For the text-containing cell, return its midpoint in (X, Y) coordinate format. 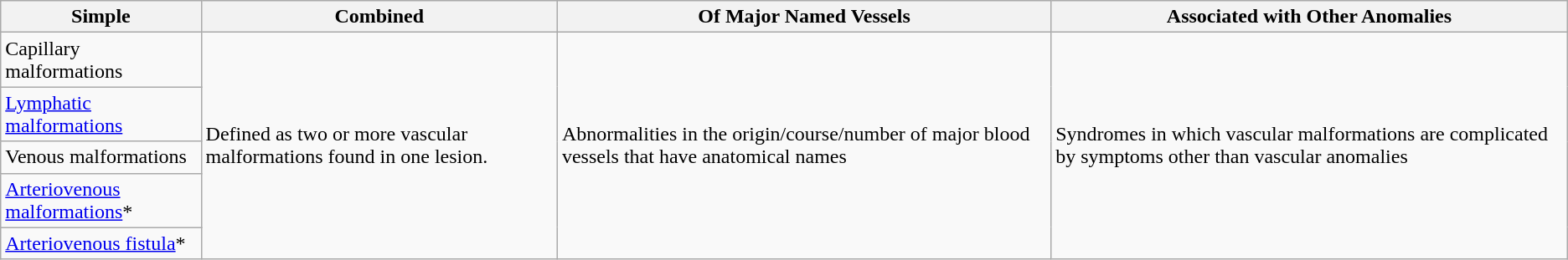
Arteriovenous fistula* (101, 243)
Syndromes in which vascular malformations are complicated by symptoms other than vascular anomalies (1310, 145)
Abnormalities in the origin/course/number of major blood vessels that have anatomical names (804, 145)
Of Major Named Vessels (804, 17)
Simple (101, 17)
Arteriovenous malformations* (101, 201)
Combined (379, 17)
Associated with Other Anomalies (1310, 17)
Venous malformations (101, 157)
Defined as two or more vascular malformations found in one lesion. (379, 145)
Capillary malformations (101, 60)
Lymphatic malformations (101, 114)
